Extract the [X, Y] coordinate from the center of the cell holding the provided text.  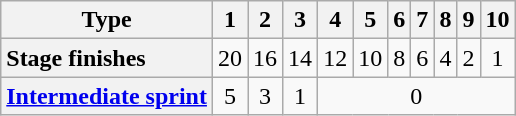
16 [266, 58]
12 [336, 58]
20 [230, 58]
Type [107, 20]
7 [422, 20]
Stage finishes [107, 58]
Intermediate sprint [107, 96]
0 [416, 96]
9 [468, 20]
14 [300, 58]
